Pinpoint the cell where the given text exists, returning its [X, Y] midpoint coordinate. 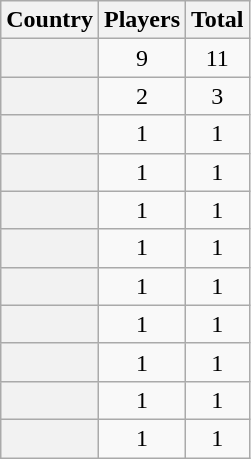
Total [218, 20]
Players [142, 20]
Country [50, 20]
2 [142, 96]
11 [218, 58]
3 [218, 96]
9 [142, 58]
